From the cell containing the given text, extract its center point as [x, y] coordinate. 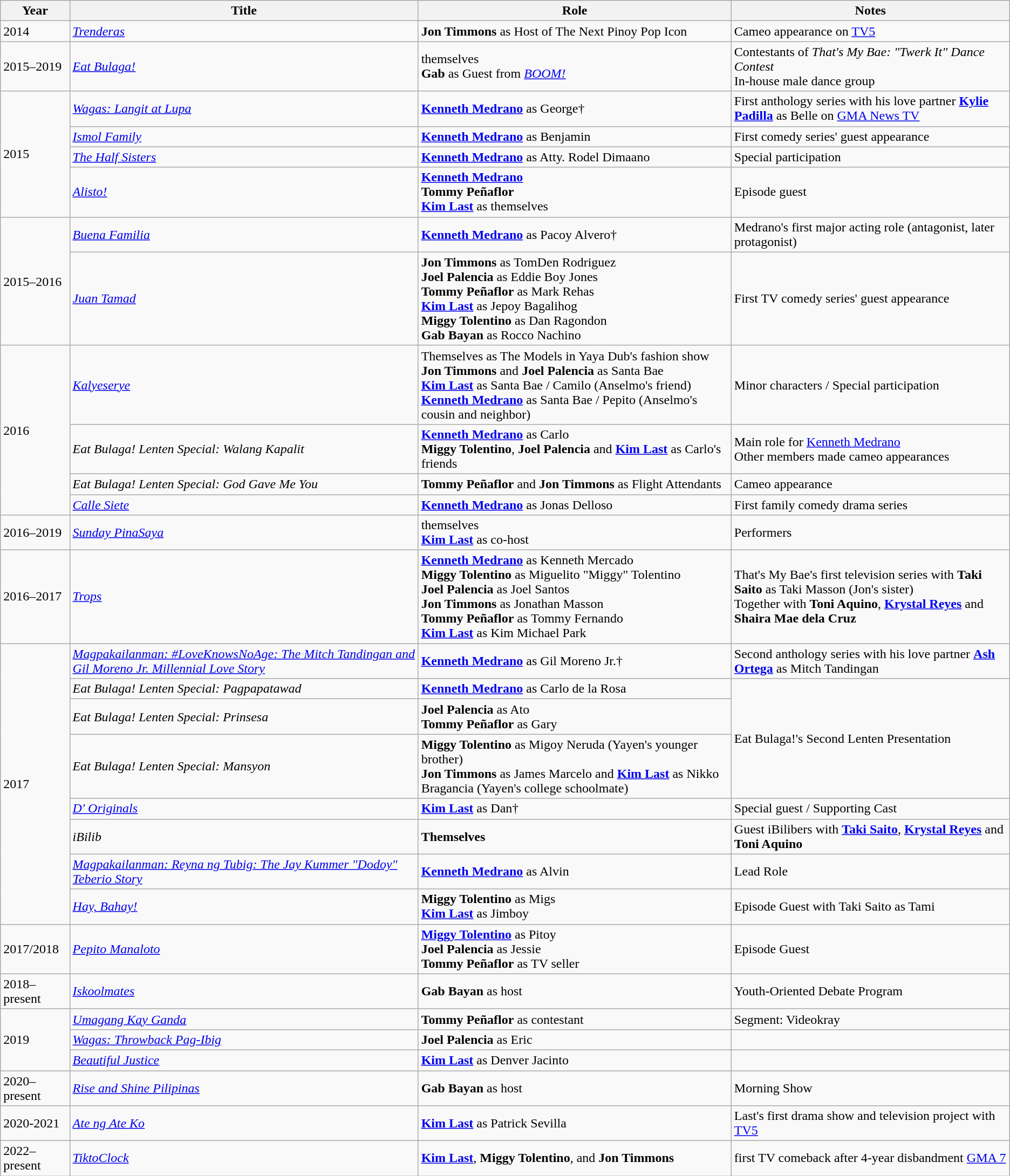
Themselves [575, 836]
The Half Sisters [244, 157]
Kenneth Medrano as Carlo Miggy Tolentino, Joel Palencia and Kim Last as Carlo's friends [575, 449]
Segment: Videokray [870, 1019]
2020-2021 [35, 1123]
Year [35, 11]
First comedy series' guest appearance [870, 136]
Miggy Tolentino as Pitoy Joel Palencia as Jessie Tommy Peñaflor as TV seller [575, 949]
Alisto! [244, 192]
2015 [35, 154]
Juan Tamad [244, 299]
Kenneth Medrano Tommy Peñaflor Kim Last as themselves [575, 192]
Episode guest [870, 192]
Trops [244, 597]
first TV comeback after 4-year disbandment GMA 7 [870, 1159]
Medrano's first major acting role (antagonist, later protagonist) [870, 234]
Beautiful Justice [244, 1060]
2022–present [35, 1159]
Kenneth Medrano as George† [575, 109]
Main role for Kenneth Medrano Other members made cameo appearances [870, 449]
Title [244, 11]
Magpakailanman: #LoveKnowsNoAge: The Mitch Tandingan and Gil Moreno Jr. Millennial Love Story [244, 661]
Wagas: Throwback Pag-Ibig [244, 1040]
Jon Timmons as Host of The Next Pinoy Pop Icon [575, 31]
Cameo appearance on TV5 [870, 31]
Ismol Family [244, 136]
2014 [35, 31]
TiktoClock [244, 1159]
2019 [35, 1040]
Role [575, 11]
Calle Siete [244, 504]
Magpakailanman: Reyna ng Tubig: The Jay Kummer "Dodoy" Teberio Story [244, 872]
Youth-Oriented Debate Program [870, 992]
Trenderas [244, 31]
Episode Guest with Taki Saito as Tami [870, 906]
Hay, Bahay! [244, 906]
Kenneth Medrano as Pacoy Alvero† [575, 234]
Miggy Tolentino as Migs Kim Last as Jimboy [575, 906]
Second anthology series with his love partner Ash Ortega as Mitch Tandingan [870, 661]
Kim Last as Denver Jacinto [575, 1060]
iBilib [244, 836]
2015–2016 [35, 281]
First TV comedy series' guest appearance [870, 299]
First anthology series with his love partner Kylie Padilla as Belle on GMA News TV [870, 109]
Special guest / Supporting Cast [870, 809]
Buena Familia [244, 234]
Joel Palencia as Ato Tommy Peñaflor as Gary [575, 716]
2016–2019 [35, 533]
Notes [870, 11]
Episode Guest [870, 949]
Eat Bulaga! Lenten Special: Pagpapatawad [244, 689]
Eat Bulaga! Lenten Special: Mansyon [244, 766]
First family comedy drama series [870, 504]
Eat Bulaga! Lenten Special: Prinsesa [244, 716]
2016–2017 [35, 597]
Ate ng Ate Ko [244, 1123]
2015–2019 [35, 66]
Kim Last as Dan† [575, 809]
Last's first drama show and television project with TV5 [870, 1123]
Kenneth Medrano as Carlo de la Rosa [575, 689]
Eat Bulaga! [244, 66]
Eat Bulaga! Lenten Special: Walang Kapalit [244, 449]
Kalyeserye [244, 385]
2017/2018 [35, 949]
Miggy Tolentino as Migoy Neruda (Yayen's younger brother) Jon Timmons as James Marcelo and Kim Last as Nikko Bragancia (Yayen's college schoolmate) [575, 766]
Eat Bulaga! Lenten Special: God Gave Me You [244, 484]
Guest iBilibers with Taki Saito, Krystal Reyes and Toni Aquino [870, 836]
Kenneth Medrano as Atty. Rodel Dimaano [575, 157]
Lead Role [870, 872]
Tommy Peñaflor as contestant [575, 1019]
Morning Show [870, 1088]
Performers [870, 533]
Tommy Peñaflor and Jon Timmons as Flight Attendants [575, 484]
Pepito Manaloto [244, 949]
Sunday PinaSaya [244, 533]
Kim Last as Patrick Sevilla [575, 1123]
Kenneth Medrano as Alvin [575, 872]
Joel Palencia as Eric [575, 1040]
Wagas: Langit at Lupa [244, 109]
themselves Kim Last as co-host [575, 533]
Contestants of That's My Bae: "Twerk It" Dance Contest In-house male dance group [870, 66]
Minor characters / Special participation [870, 385]
Special participation [870, 157]
2016 [35, 430]
2018–present [35, 992]
Kenneth Medrano as Gil Moreno Jr.† [575, 661]
2017 [35, 784]
Rise and Shine Pilipinas [244, 1088]
themselvesGab as Guest from BOOM! [575, 66]
Cameo appearance [870, 484]
Kim Last, Miggy Tolentino, and Jon Timmons [575, 1159]
Eat Bulaga!'s Second Lenten Presentation [870, 739]
Iskoolmates [244, 992]
Kenneth Medrano as Jonas Delloso [575, 504]
Umagang Kay Ganda [244, 1019]
D' Originals [244, 809]
2020–present [35, 1088]
Kenneth Medrano as Benjamin [575, 136]
